Locate the cell with the specified text and output its [X, Y] center coordinate. 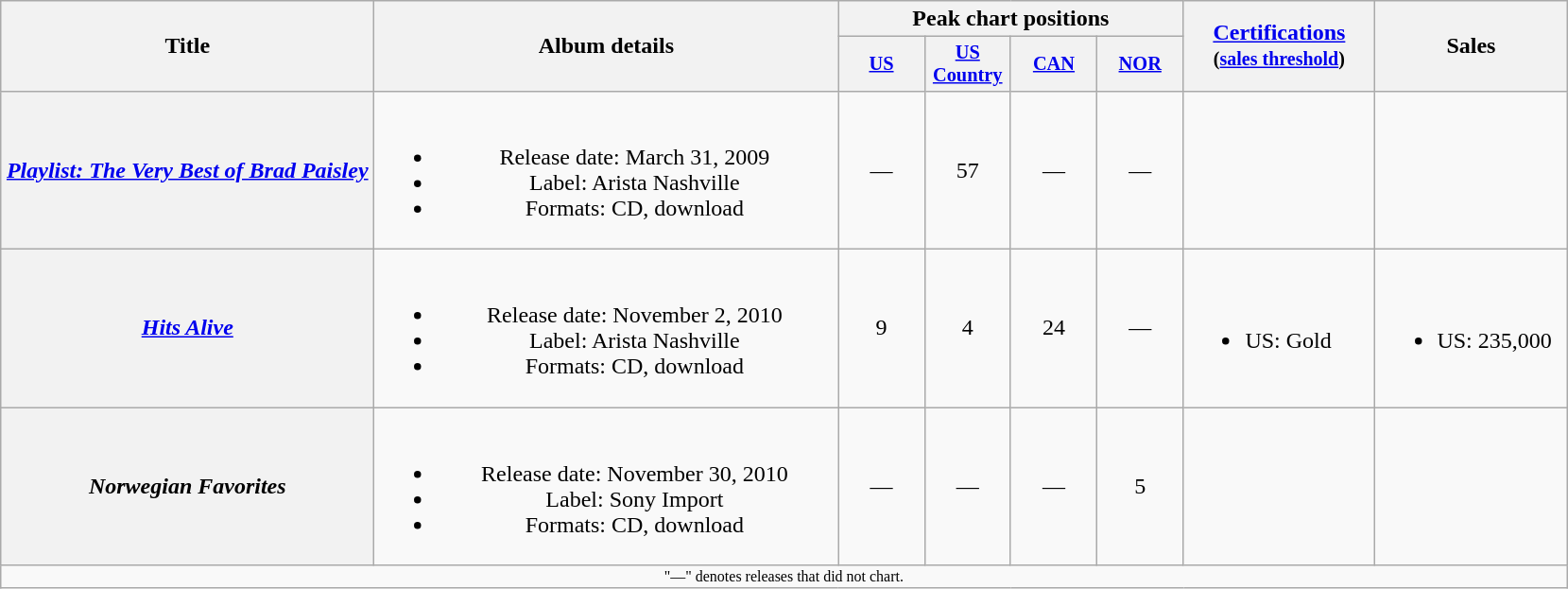
Hits Alive [187, 329]
US: Gold [1280, 329]
Release date: March 31, 2009Label: Arista NashvilleFormats: CD, download [607, 170]
Album details [607, 46]
US [881, 64]
Playlist: The Very Best of Brad Paisley [187, 170]
4 [968, 329]
US: 235,000 [1471, 329]
57 [968, 170]
9 [881, 329]
Release date: November 30, 2010Label: Sony ImportFormats: CD, download [607, 486]
Certifications(sales threshold) [1280, 46]
Title [187, 46]
Norwegian Favorites [187, 486]
Release date: November 2, 2010Label: Arista NashvilleFormats: CD, download [607, 329]
NOR [1140, 64]
US Country [968, 64]
Sales [1471, 46]
Peak chart positions [1011, 19]
"—" denotes releases that did not chart. [784, 577]
24 [1053, 329]
CAN [1053, 64]
5 [1140, 486]
